From the cell containing the given text, extract its center point as [X, Y] coordinate. 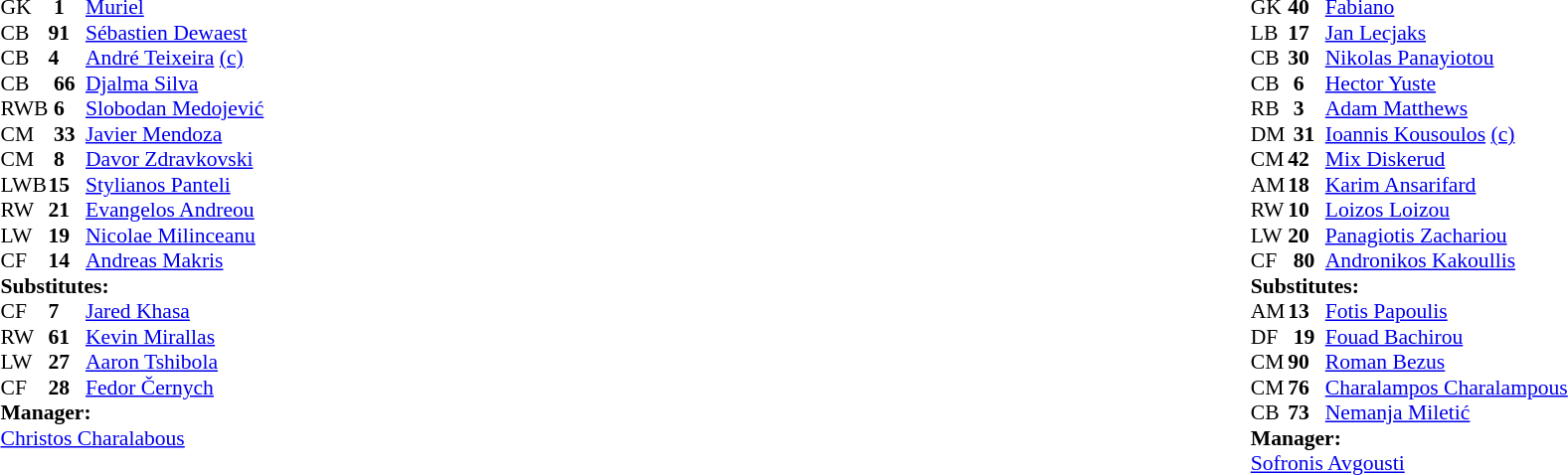
Nemanja Miletić [1447, 412]
Davor Zdravkovski [175, 160]
13 [1307, 311]
Ioannis Kousoulos (c) [1447, 134]
Nikolas Panayiotou [1447, 59]
8 [67, 160]
LB [1270, 33]
Slobodan Medojević [175, 108]
90 [1307, 363]
42 [1307, 160]
61 [67, 337]
21 [67, 210]
30 [1307, 59]
15 [67, 185]
LWB [24, 185]
RWB [24, 108]
Jan Lecjaks [1447, 33]
Hector Yuste [1447, 83]
18 [1307, 185]
Sébastien Dewaest [175, 33]
Andronikos Kakoullis [1447, 261]
Djalma Silva [175, 83]
91 [67, 33]
28 [67, 388]
10 [1307, 210]
33 [67, 134]
Evangelos Andreou [175, 210]
Nicolae Milinceanu [175, 236]
Mix Diskerud [1447, 160]
66 [67, 83]
DF [1270, 337]
Kevin Mirallas [175, 337]
27 [67, 363]
DM [1270, 134]
Javier Mendoza [175, 134]
Fedor Černych [175, 388]
Aaron Tshibola [175, 363]
Karim Ansarifard [1447, 185]
3 [1307, 108]
Jared Khasa [175, 311]
20 [1307, 236]
Loizos Loizou [1447, 210]
Fouad Bachirou [1447, 337]
17 [1307, 33]
14 [67, 261]
RB [1270, 108]
76 [1307, 388]
Roman Bezus [1447, 363]
Stylianos Panteli [175, 185]
Fotis Papoulis [1447, 311]
Christos Charalabous [131, 438]
Andreas Makris [175, 261]
7 [67, 311]
31 [1307, 134]
Adam Matthews [1447, 108]
73 [1307, 412]
Panagiotis Zachariou [1447, 236]
Charalampos Charalampous [1447, 388]
André Teixeira (c) [175, 59]
4 [67, 59]
80 [1307, 261]
